Identify which cell holds the provided text, then report its [X, Y] central coordinate. 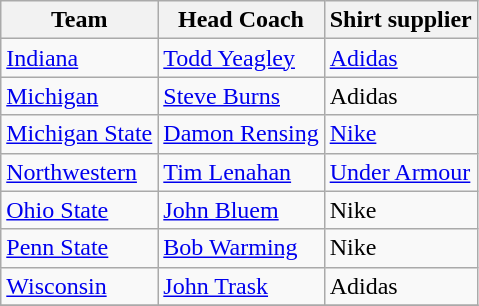
Team [80, 20]
Head Coach [241, 20]
Northwestern [80, 172]
Todd Yeagley [241, 58]
John Bluem [241, 210]
Wisconsin [80, 286]
John Trask [241, 286]
Indiana [80, 58]
Damon Rensing [241, 134]
Steve Burns [241, 96]
Michigan [80, 96]
Michigan State [80, 134]
Penn State [80, 248]
Bob Warming [241, 248]
Ohio State [80, 210]
Shirt supplier [400, 20]
Tim Lenahan [241, 172]
Under Armour [400, 172]
